Detect which cell encompasses the target text, then output its [x, y] center coordinate. 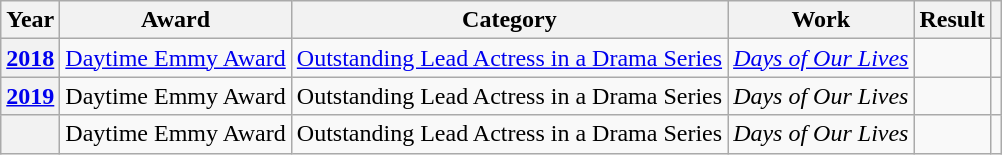
Result [952, 20]
2019 [30, 96]
Award [176, 20]
Work [821, 20]
Category [509, 20]
Year [30, 20]
2018 [30, 58]
